Identify which cell holds the provided text, then report its (X, Y) central coordinate. 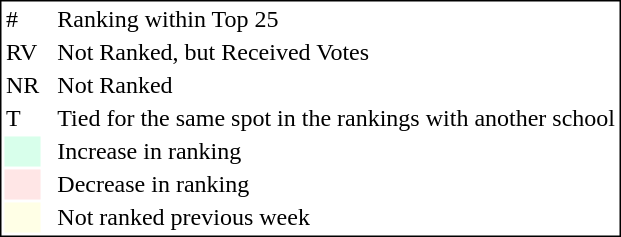
Not Ranked, but Received Votes (336, 53)
RV (22, 53)
NR (22, 85)
Decrease in ranking (336, 185)
T (22, 119)
Increase in ranking (336, 151)
Not ranked previous week (336, 217)
Tied for the same spot in the rankings with another school (336, 119)
Ranking within Top 25 (336, 19)
Not Ranked (336, 85)
# (22, 19)
